Return the (X, Y) coordinate for the center point of the cell that contains the specified text.  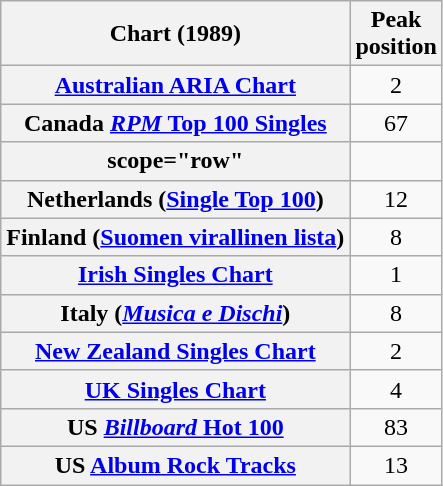
Italy (Musica e Dischi) (176, 313)
Irish Singles Chart (176, 275)
Chart (1989) (176, 34)
Canada RPM Top 100 Singles (176, 123)
13 (396, 465)
Netherlands (Single Top 100) (176, 199)
Peakposition (396, 34)
New Zealand Singles Chart (176, 351)
Australian ARIA Chart (176, 85)
67 (396, 123)
Finland (Suomen virallinen lista) (176, 237)
83 (396, 427)
US Album Rock Tracks (176, 465)
US Billboard Hot 100 (176, 427)
4 (396, 389)
scope="row" (176, 161)
UK Singles Chart (176, 389)
1 (396, 275)
12 (396, 199)
